Locate the cell with the specified text and output its (x, y) center coordinate. 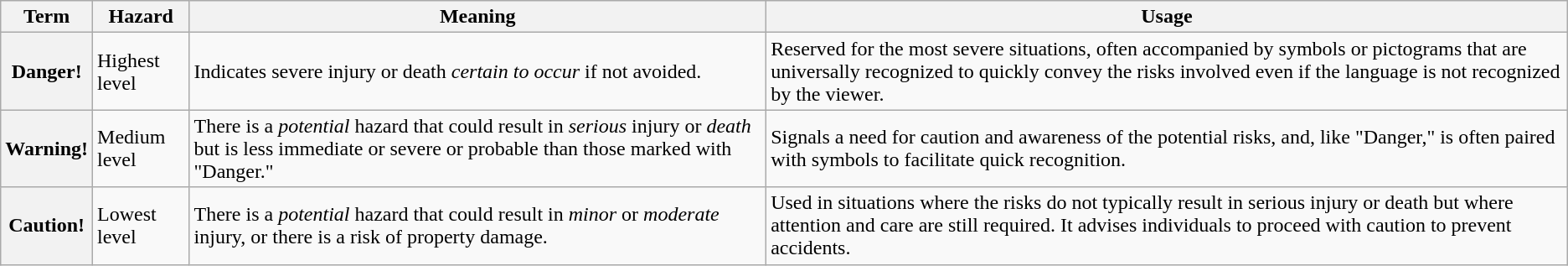
Danger! (47, 71)
Caution! (47, 226)
Medium level (142, 149)
Indicates severe injury or death certain to occur if not avoided. (477, 71)
Hazard (142, 17)
There is a potential hazard that could result in serious injury or death but is less immediate or severe or probable than those marked with "Danger." (477, 149)
Usage (1168, 17)
Signals a need for caution and awareness of the potential risks, and, like "Danger," is often paired with symbols to facilitate quick recognition. (1168, 149)
Meaning (477, 17)
There is a potential hazard that could result in minor or moderate injury, or there is a risk of property damage. (477, 226)
Term (47, 17)
Lowest level (142, 226)
Warning! (47, 149)
Highest level (142, 71)
